Locate the cell with the specified text and output its (X, Y) center coordinate. 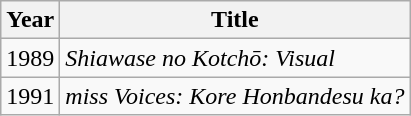
Shiawase no Kotchō: Visual (235, 58)
Year (30, 20)
1991 (30, 96)
Title (235, 20)
1989 (30, 58)
miss Voices: Kore Honbandesu ka? (235, 96)
